From the cell containing the given text, extract its center point as (X, Y) coordinate. 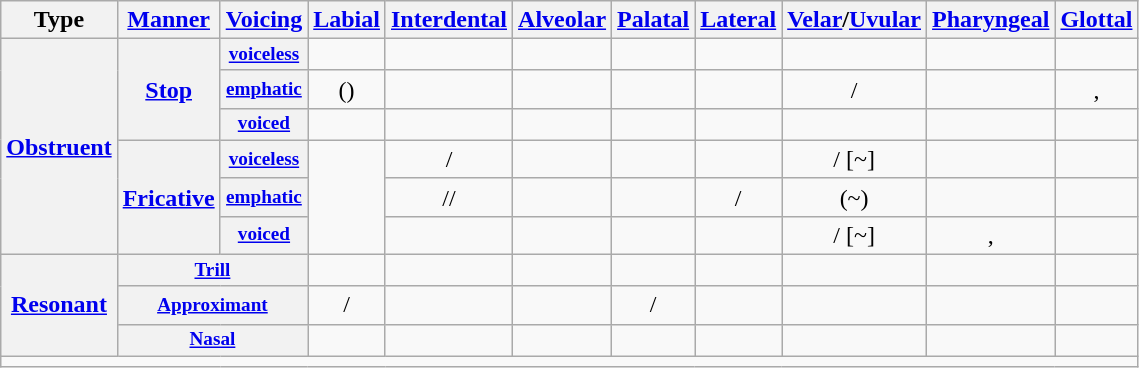
Stop (168, 90)
Approximant (212, 305)
Fricative (168, 197)
() (347, 89)
Trill (212, 270)
Lateral (738, 20)
Resonant (59, 304)
Obstruent (59, 147)
// (448, 197)
Interdental (448, 20)
Alveolar (562, 20)
Manner (168, 20)
Type (59, 20)
(~) (854, 197)
Voicing (264, 20)
Nasal (212, 340)
Labial (347, 20)
Glottal (1096, 20)
Palatal (654, 20)
Pharyngeal (991, 20)
Velar/Uvular (854, 20)
